Identify which cell holds the provided text, then report its [x, y] central coordinate. 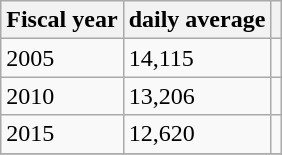
14,115 [197, 58]
daily average [197, 20]
Fiscal year [62, 20]
2005 [62, 58]
2010 [62, 96]
13,206 [197, 96]
2015 [62, 134]
12,620 [197, 134]
